Determine the [x, y] coordinate at the center of the cell enclosing the given text.  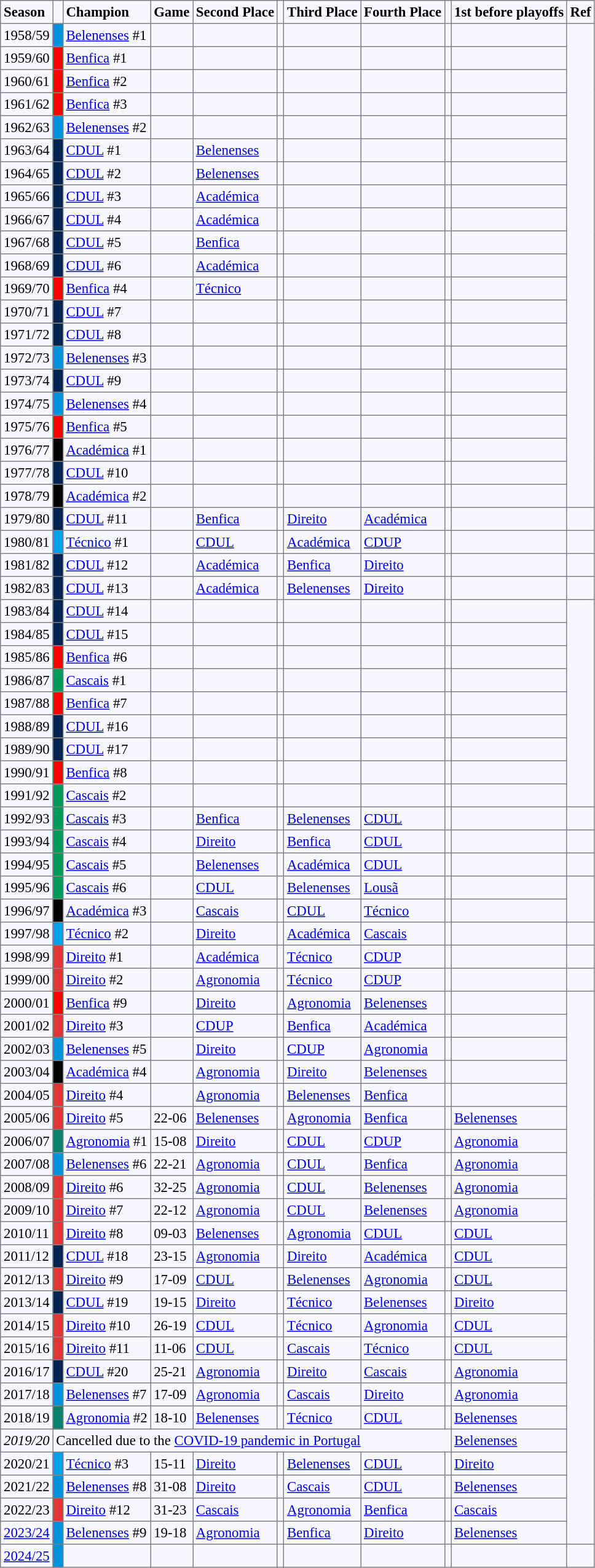
Belenenses #4 [107, 404]
CDUL #2 [107, 173]
Cascais #5 [107, 864]
1985/86 [27, 657]
1981/82 [27, 565]
Ref [580, 12]
Benfica #2 [107, 81]
1995/96 [27, 888]
2001/02 [27, 1026]
Cascais #4 [107, 842]
1988/89 [27, 726]
1999/00 [27, 980]
2015/16 [27, 1349]
Académica #2 [107, 496]
11-06 [172, 1349]
Direito #3 [107, 1026]
19-18 [172, 1533]
Direito #6 [107, 1187]
2009/10 [27, 1210]
2000/01 [27, 1003]
1976/77 [27, 450]
2016/17 [27, 1371]
1987/88 [27, 704]
CDUL #5 [107, 243]
Técnico #2 [107, 934]
Benfica #5 [107, 427]
22-21 [172, 1164]
1969/70 [27, 289]
2014/15 [27, 1325]
1958/59 [27, 35]
Cascais #1 [107, 680]
22-06 [172, 1118]
Académica #3 [107, 911]
Técnico #3 [107, 1464]
18-10 [172, 1417]
Belenenses #2 [107, 127]
1993/94 [27, 842]
Direito #7 [107, 1210]
2012/13 [27, 1279]
2022/23 [27, 1510]
19-15 [172, 1303]
CDUL #14 [107, 611]
2010/11 [27, 1233]
1998/99 [27, 957]
Cancelled due to the COVID-19 pandemic in Portugal [252, 1441]
1965/66 [27, 197]
Belenenses #8 [107, 1487]
2024/25 [27, 1556]
2020/21 [27, 1464]
1968/69 [27, 265]
CDUL #19 [107, 1303]
2008/09 [27, 1187]
Belenenses #7 [107, 1395]
Benfica #8 [107, 772]
CDUL #12 [107, 565]
Agronomia #2 [107, 1417]
Direito #5 [107, 1118]
1977/78 [27, 473]
2017/18 [27, 1395]
31-23 [172, 1510]
CDUL #20 [107, 1371]
Técnico #1 [107, 542]
2019/20 [27, 1441]
Game [172, 12]
22-12 [172, 1210]
26-19 [172, 1325]
CDUL #10 [107, 473]
CDUL #13 [107, 588]
25-21 [172, 1371]
Direito #12 [107, 1510]
1961/62 [27, 104]
Belenenses #1 [107, 35]
1st before playoffs [509, 12]
1992/93 [27, 818]
2002/03 [27, 1049]
Direito #4 [107, 1095]
1996/97 [27, 911]
1986/87 [27, 680]
2013/14 [27, 1303]
Benfica #4 [107, 289]
Benfica #1 [107, 58]
2007/08 [27, 1164]
1989/90 [27, 750]
Agronomia #1 [107, 1141]
CDUL #1 [107, 151]
32-25 [172, 1187]
Season [27, 12]
1978/79 [27, 496]
Second Place [235, 12]
2003/04 [27, 1072]
Direito #1 [107, 957]
CDUL #4 [107, 219]
CDUL #16 [107, 726]
2005/06 [27, 1118]
1972/73 [27, 358]
2018/19 [27, 1417]
1966/67 [27, 219]
1971/72 [27, 335]
CDUL #9 [107, 381]
Académica #1 [107, 450]
1979/80 [27, 519]
CDUL #8 [107, 335]
Direito #2 [107, 980]
Direito #9 [107, 1279]
Belenenses #9 [107, 1533]
CDUL #15 [107, 634]
2021/22 [27, 1487]
1967/68 [27, 243]
Benfica #6 [107, 657]
Lousã [403, 888]
1974/75 [27, 404]
1960/61 [27, 81]
1963/64 [27, 151]
Benfica #7 [107, 704]
1982/83 [27, 588]
2011/12 [27, 1256]
1990/91 [27, 772]
2023/24 [27, 1533]
Direito #8 [107, 1233]
Académica #4 [107, 1072]
CDUL #3 [107, 197]
1970/71 [27, 312]
09-03 [172, 1233]
31-08 [172, 1487]
Direito #11 [107, 1349]
1962/63 [27, 127]
1997/98 [27, 934]
Fourth Place [403, 12]
Champion [107, 12]
CDUL #11 [107, 519]
CDUL #17 [107, 750]
1975/76 [27, 427]
1983/84 [27, 611]
Belenenses #6 [107, 1164]
Direito #10 [107, 1325]
1959/60 [27, 58]
Cascais #2 [107, 796]
1964/65 [27, 173]
23-15 [172, 1256]
1984/85 [27, 634]
CDUL #18 [107, 1256]
1973/74 [27, 381]
Benfica #9 [107, 1003]
1994/95 [27, 864]
Cascais #6 [107, 888]
15-08 [172, 1141]
2004/05 [27, 1095]
1991/92 [27, 796]
2006/07 [27, 1141]
Benfica #3 [107, 104]
Belenenses #3 [107, 358]
15-11 [172, 1464]
Third Place [322, 12]
Belenenses #5 [107, 1049]
CDUL #6 [107, 265]
1980/81 [27, 542]
CDUL #7 [107, 312]
Cascais #3 [107, 818]
